Return (x, y) of the center of cell containing provided text 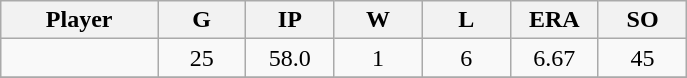
1 (378, 58)
58.0 (290, 58)
6.67 (554, 58)
Player (80, 20)
ERA (554, 20)
G (202, 20)
SO (642, 20)
L (466, 20)
IP (290, 20)
25 (202, 58)
6 (466, 58)
W (378, 20)
45 (642, 58)
